Detect which cell encompasses the target text, then output its (X, Y) center coordinate. 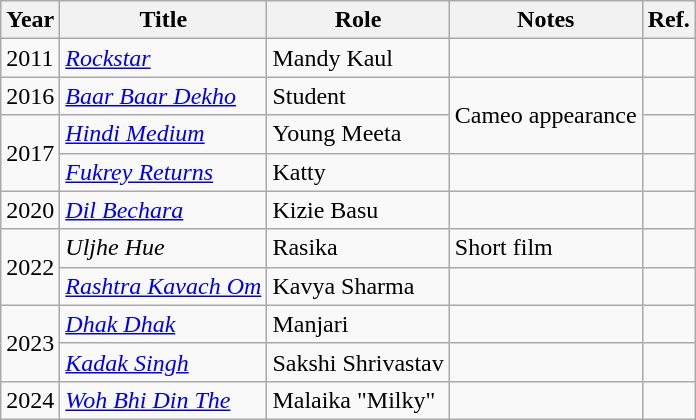
Malaika "Milky" (358, 400)
Student (358, 96)
Woh Bhi Din The (164, 400)
2024 (30, 400)
Kadak Singh (164, 362)
Dhak Dhak (164, 324)
Dil Bechara (164, 210)
Notes (546, 20)
Kavya Sharma (358, 286)
Ref. (668, 20)
Fukrey Returns (164, 172)
Young Meeta (358, 134)
2022 (30, 267)
2011 (30, 58)
Katty (358, 172)
Baar Baar Dekho (164, 96)
Mandy Kaul (358, 58)
Title (164, 20)
Short film (546, 248)
2020 (30, 210)
Rasika (358, 248)
2016 (30, 96)
Rashtra Kavach Om (164, 286)
Hindi Medium (164, 134)
Kizie Basu (358, 210)
Uljhe Hue (164, 248)
Role (358, 20)
2023 (30, 343)
Cameo appearance (546, 115)
2017 (30, 153)
Rockstar (164, 58)
Manjari (358, 324)
Year (30, 20)
Sakshi Shrivastav (358, 362)
